Provide the [X, Y] coordinate of the cell's center where the given text is located.  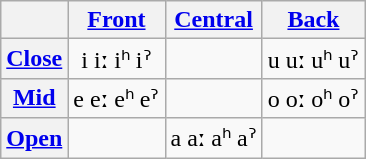
Mid [34, 98]
e eː eʰ eˀ [116, 98]
a aː aʰ aˀ [214, 138]
Front [116, 20]
Close [34, 59]
Central [214, 20]
i iː iʰ iˀ [116, 59]
Open [34, 138]
Back [314, 20]
o oː oʰ oˀ [314, 98]
u uː uʰ uˀ [314, 59]
